Search for the cell housing the specified text and yield its [x, y] center coordinate. 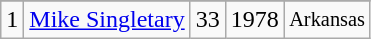
1978 [254, 20]
1 [12, 20]
Mike Singletary [107, 20]
33 [208, 20]
Arkansas [327, 20]
